Extract the [X, Y] coordinate from the center of the cell holding the provided text.  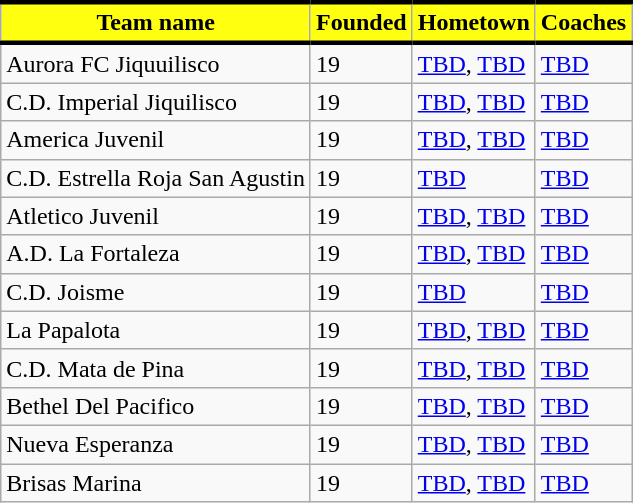
Coaches [583, 22]
C.D. Joisme [156, 292]
C.D. Estrella Roja San Agustin [156, 178]
Aurora FC Jiquuilisco [156, 63]
Atletico Juvenil [156, 216]
Team name [156, 22]
C.D. Imperial Jiquilisco [156, 102]
A.D. La Fortaleza [156, 254]
C.D. Mata de Pina [156, 368]
Bethel Del Pacifico [156, 406]
La Papalota [156, 330]
Brisas Marina [156, 483]
America Juvenil [156, 140]
Nueva Esperanza [156, 444]
Founded [361, 22]
Hometown [474, 22]
